Identify which cell holds the provided text, then report its (x, y) central coordinate. 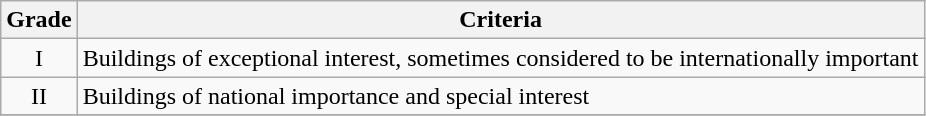
Buildings of national importance and special interest (500, 96)
I (39, 58)
Grade (39, 20)
Criteria (500, 20)
Buildings of exceptional interest, sometimes considered to be internationally important (500, 58)
II (39, 96)
